Locate the cell with the specified text and output its (X, Y) center coordinate. 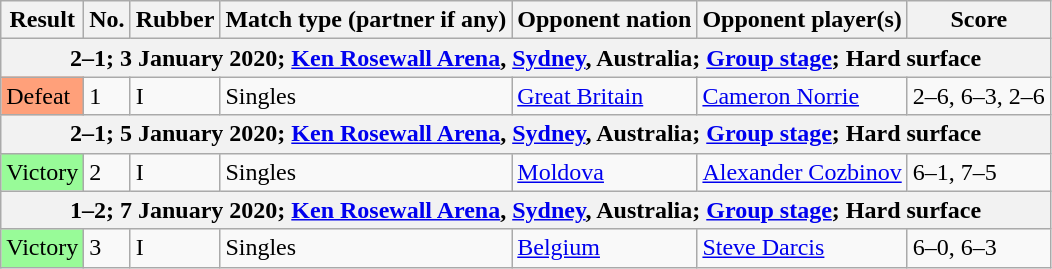
Defeat (42, 96)
2–6, 6–3, 2–6 (978, 96)
2–1; 5 January 2020; Ken Rosewall Arena, Sydney, Australia; Group stage; Hard surface (526, 134)
No. (107, 20)
Belgium (604, 248)
2–1; 3 January 2020; Ken Rosewall Arena, Sydney, Australia; Group stage; Hard surface (526, 58)
Steve Darcis (802, 248)
3 (107, 248)
1–2; 7 January 2020; Ken Rosewall Arena, Sydney, Australia; Group stage; Hard surface (526, 210)
Cameron Norrie (802, 96)
Alexander Cozbinov (802, 172)
Great Britain (604, 96)
6–0, 6–3 (978, 248)
Opponent nation (604, 20)
Score (978, 20)
1 (107, 96)
Moldova (604, 172)
Rubber (175, 20)
6–1, 7–5 (978, 172)
Opponent player(s) (802, 20)
Match type (partner if any) (366, 20)
Result (42, 20)
2 (107, 172)
